Provide the (X, Y) coordinate of the cell's center where the given text is located.  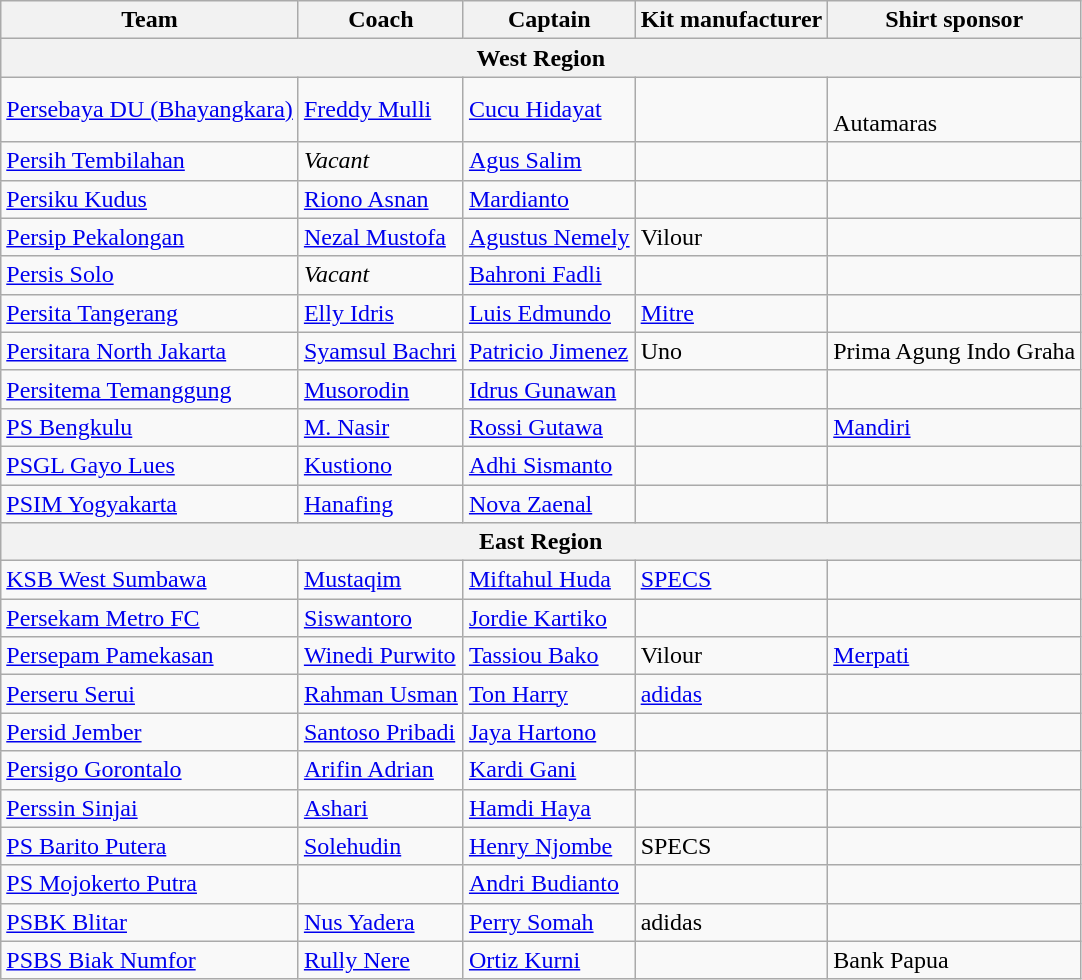
Persiku Kudus (150, 199)
Ortiz Kurni (549, 960)
Idrus Gunawan (549, 389)
Ashari (380, 808)
Elly Idris (380, 313)
Jaya Hartono (549, 732)
PS Mojokerto Putra (150, 884)
Mustaqim (380, 580)
Persis Solo (150, 275)
Patricio Jimenez (549, 351)
Freddy Mulli (380, 110)
Mardianto (549, 199)
PS Bengkulu (150, 427)
Captain (549, 20)
Rahman Usman (380, 694)
PSBS Biak Numfor (150, 960)
Persip Pekalongan (150, 237)
Autamaras (954, 110)
Persitema Temanggung (150, 389)
KSB West Sumbawa (150, 580)
Cucu Hidayat (549, 110)
Merpati (954, 656)
Mandiri (954, 427)
Agus Salim (549, 161)
Agustus Nemely (549, 237)
Perry Somah (549, 922)
Riono Asnan (380, 199)
Luis Edmundo (549, 313)
Rully Nere (380, 960)
Bahroni Fadli (549, 275)
Persid Jember (150, 732)
Winedi Purwito (380, 656)
PSGL Gayo Lues (150, 465)
Tassiou Bako (549, 656)
Shirt sponsor (954, 20)
Coach (380, 20)
Solehudin (380, 846)
Arifin Adrian (380, 770)
PSBK Blitar (150, 922)
Jordie Kartiko (549, 618)
Nezal Mustofa (380, 237)
PS Barito Putera (150, 846)
Perseru Serui (150, 694)
West Region (541, 58)
Ton Harry (549, 694)
Uno (732, 351)
Perssin Sinjai (150, 808)
Team (150, 20)
Persitara North Jakarta (150, 351)
Nova Zaenal (549, 503)
Kustiono (380, 465)
Kardi Gani (549, 770)
Adhi Sismanto (549, 465)
Nus Yadera (380, 922)
Persepam Pamekasan (150, 656)
Santoso Pribadi (380, 732)
Musorodin (380, 389)
Persita Tangerang (150, 313)
Rossi Gutawa (549, 427)
Hamdi Haya (549, 808)
Persebaya DU (Bhayangkara) (150, 110)
Hanafing (380, 503)
East Region (541, 542)
M. Nasir (380, 427)
Andri Budianto (549, 884)
Mitre (732, 313)
Miftahul Huda (549, 580)
Siswantoro (380, 618)
Persih Tembilahan (150, 161)
Syamsul Bachri (380, 351)
PSIM Yogyakarta (150, 503)
Kit manufacturer (732, 20)
Bank Papua (954, 960)
Persekam Metro FC (150, 618)
Prima Agung Indo Graha (954, 351)
Persigo Gorontalo (150, 770)
Henry Njombe (549, 846)
